From the cell containing the given text, extract its center point as (X, Y) coordinate. 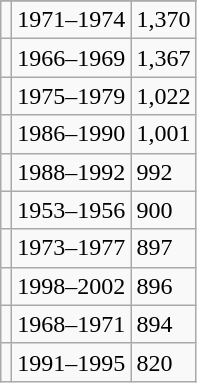
1,001 (164, 134)
1973–1977 (72, 248)
1,022 (164, 96)
1988–1992 (72, 172)
1971–1974 (72, 20)
897 (164, 248)
1986–1990 (72, 134)
1,367 (164, 58)
1968–1971 (72, 324)
1953–1956 (72, 210)
1966–1969 (72, 58)
900 (164, 210)
992 (164, 172)
896 (164, 286)
1998–2002 (72, 286)
1991–1995 (72, 362)
1975–1979 (72, 96)
894 (164, 324)
820 (164, 362)
1,370 (164, 20)
